For the text-containing cell, return its midpoint in (x, y) coordinate format. 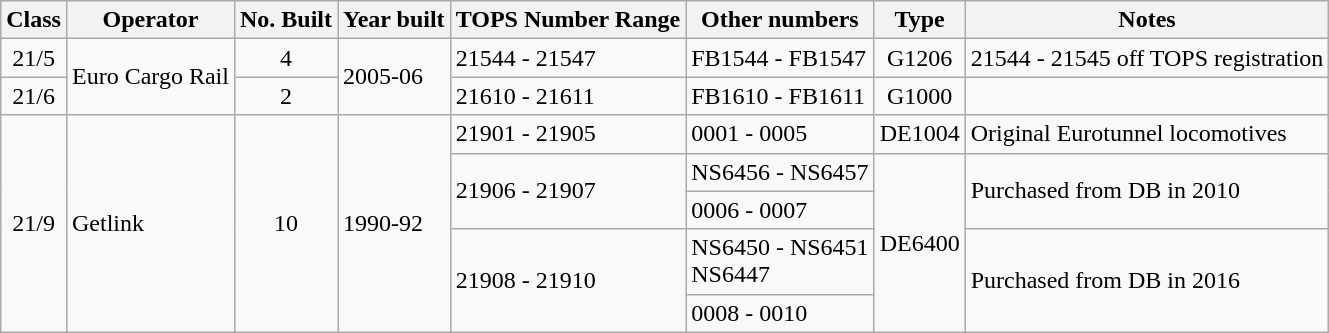
21544 - 21547 (568, 58)
21/5 (34, 58)
Operator (150, 20)
NS6456 - NS6457 (780, 172)
Type (920, 20)
21908 - 21910 (568, 280)
21906 - 21907 (568, 191)
FB1610 - FB1611 (780, 96)
Getlink (150, 224)
Year built (394, 20)
DE6400 (920, 242)
Other numbers (780, 20)
G1000 (920, 96)
4 (286, 58)
DE1004 (920, 134)
Original Eurotunnel locomotives (1147, 134)
Euro Cargo Rail (150, 77)
NS6450 - NS6451NS6447 (780, 262)
No. Built (286, 20)
Class (34, 20)
2005-06 (394, 77)
2 (286, 96)
0001 - 0005 (780, 134)
FB1544 - FB1547 (780, 58)
Notes (1147, 20)
21/6 (34, 96)
G1206 (920, 58)
21901 - 21905 (568, 134)
21610 - 21611 (568, 96)
21544 - 21545 off TOPS registration (1147, 58)
Purchased from DB in 2016 (1147, 280)
TOPS Number Range (568, 20)
10 (286, 224)
Purchased from DB in 2010 (1147, 191)
0006 - 0007 (780, 210)
0008 - 0010 (780, 313)
1990-92 (394, 224)
21/9 (34, 224)
